Locate the cell with the specified text and output its [X, Y] center coordinate. 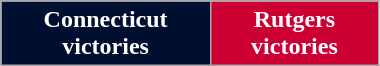
Rutgers victories [294, 34]
Connecticut victories [106, 34]
